From the cell containing the given text, extract its center point as [x, y] coordinate. 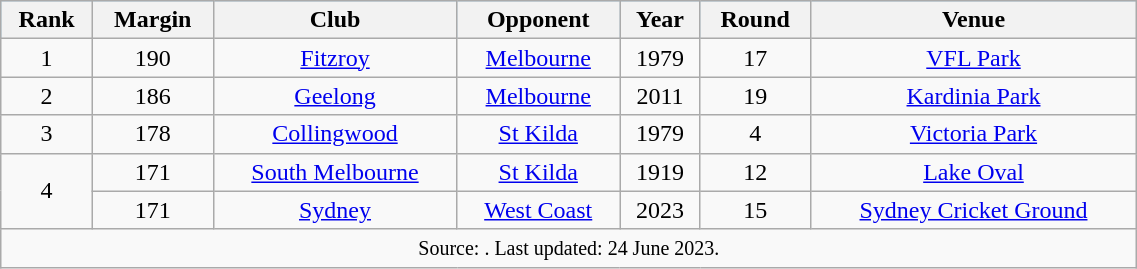
Sydney Cricket Ground [974, 210]
3 [47, 134]
Venue [974, 20]
Geelong [335, 96]
2011 [660, 96]
2023 [660, 210]
190 [152, 58]
1 [47, 58]
Round [755, 20]
West Coast [538, 210]
Lake Oval [974, 172]
2 [47, 96]
Rank [47, 20]
15 [755, 210]
Club [335, 20]
South Melbourne [335, 172]
Fitzroy [335, 58]
Victoria Park [974, 134]
VFL Park [974, 58]
Opponent [538, 20]
Margin [152, 20]
Collingwood [335, 134]
186 [152, 96]
17 [755, 58]
12 [755, 172]
Sydney [335, 210]
19 [755, 96]
178 [152, 134]
Source: . Last updated: 24 June 2023. [569, 248]
1919 [660, 172]
Year [660, 20]
Kardinia Park [974, 96]
